For the text-containing cell, return its midpoint in (X, Y) coordinate format. 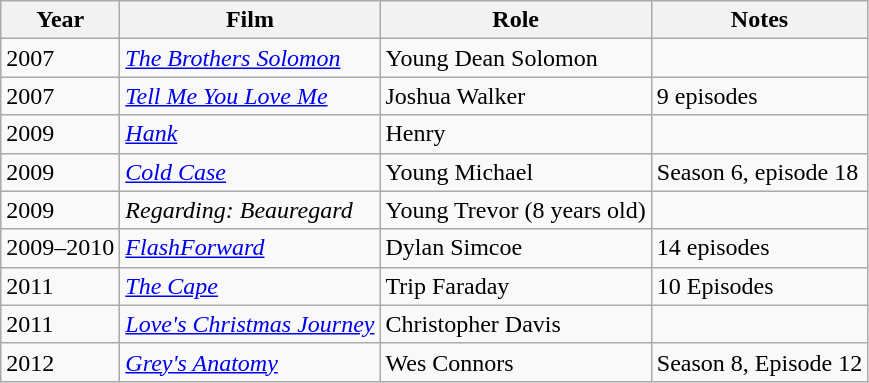
Henry (516, 134)
The Cape (250, 286)
14 episodes (759, 248)
Young Trevor (8 years old) (516, 210)
Dylan Simcoe (516, 248)
Film (250, 20)
Cold Case (250, 172)
Trip Faraday (516, 286)
Year (60, 20)
Love's Christmas Journey (250, 324)
Young Michael (516, 172)
Christopher Davis (516, 324)
Hank (250, 134)
Role (516, 20)
2012 (60, 362)
Young Dean Solomon (516, 58)
Tell Me You Love Me (250, 96)
Season 6, episode 18 (759, 172)
9 episodes (759, 96)
2009–2010 (60, 248)
The Brothers Solomon (250, 58)
Joshua Walker (516, 96)
FlashForward (250, 248)
Regarding: Beauregard (250, 210)
Wes Connors (516, 362)
10 Episodes (759, 286)
Season 8, Episode 12 (759, 362)
Notes (759, 20)
Grey's Anatomy (250, 362)
